Identify which cell holds the provided text, then report its [x, y] central coordinate. 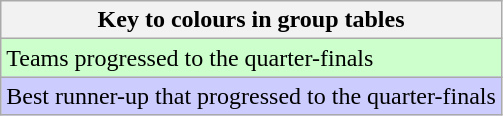
Key to colours in group tables [252, 20]
Best runner-up that progressed to the quarter-finals [252, 96]
Teams progressed to the quarter-finals [252, 58]
